Search for the cell housing the specified text and yield its (x, y) center coordinate. 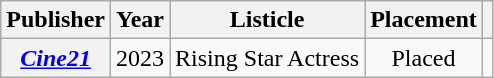
Placed (424, 58)
2023 (140, 58)
Placement (424, 20)
Cine21 (56, 58)
Year (140, 20)
Listicle (268, 20)
Publisher (56, 20)
Rising Star Actress (268, 58)
